Return the (x, y) coordinate for the center point of the cell that contains the specified text.  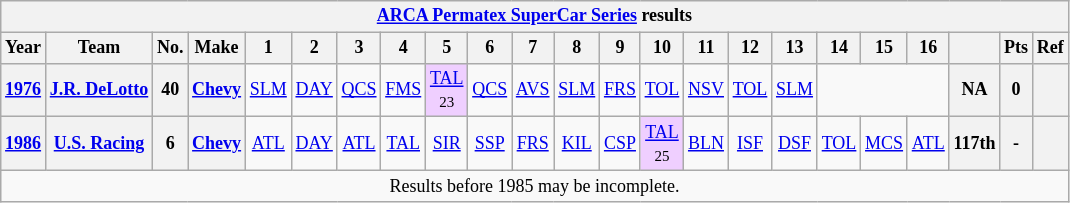
J.R. DeLotto (98, 90)
13 (795, 48)
117th (974, 144)
ARCA Permatex SuperCar Series results (534, 16)
TAL23 (447, 90)
MCS (884, 144)
40 (170, 90)
AVS (533, 90)
16 (928, 48)
KIL (577, 144)
15 (884, 48)
10 (662, 48)
ISF (750, 144)
11 (706, 48)
4 (404, 48)
9 (620, 48)
Make (217, 48)
5 (447, 48)
1986 (24, 144)
TAL25 (662, 144)
8 (577, 48)
DSF (795, 144)
NSV (706, 90)
Pts (1016, 48)
NA (974, 90)
1 (268, 48)
FMS (404, 90)
Team (98, 48)
Results before 1985 may be incomplete. (534, 186)
- (1016, 144)
Year (24, 48)
1976 (24, 90)
0 (1016, 90)
U.S. Racing (98, 144)
BLN (706, 144)
TAL (404, 144)
SSP (490, 144)
SIR (447, 144)
14 (838, 48)
7 (533, 48)
CSP (620, 144)
12 (750, 48)
3 (359, 48)
Ref (1050, 48)
2 (314, 48)
No. (170, 48)
